Determine the (X, Y) coordinate at the center of the cell enclosing the given text.  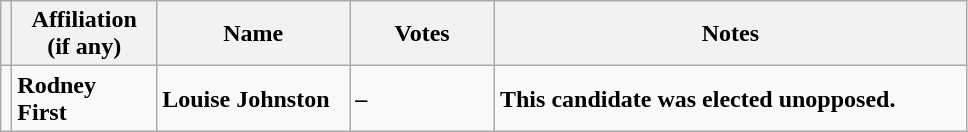
Notes (730, 34)
– (422, 98)
This candidate was elected unopposed. (730, 98)
Rodney First (84, 98)
Votes (422, 34)
Name (254, 34)
Louise Johnston (254, 98)
Affiliation (if any) (84, 34)
